Return (X, Y) of the center of cell containing provided text 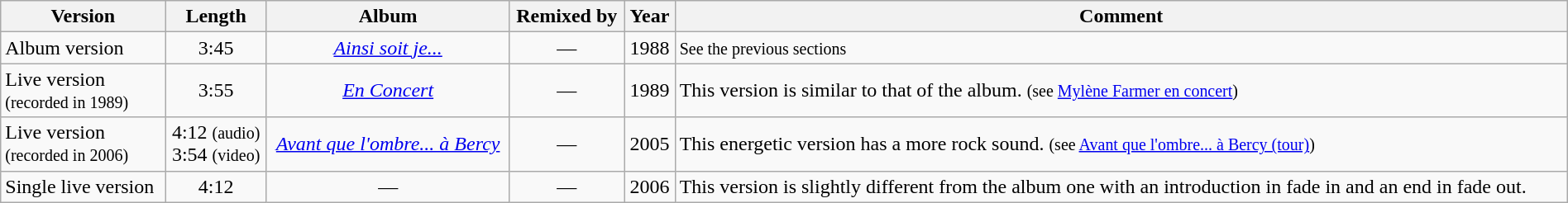
2005 (650, 144)
4:12 (216, 186)
This version is similar to that of the album. (see Mylène Farmer en concert) (1121, 91)
See the previous sections (1121, 48)
Live version (recorded in 2006) (83, 144)
Album (388, 17)
Version (83, 17)
1989 (650, 91)
Album version (83, 48)
This version is slightly different from the album one with an introduction in fade in and an end in fade out. (1121, 186)
3:55 (216, 91)
4:12 (audio) 3:54 (video) (216, 144)
En Concert (388, 91)
Length (216, 17)
Ainsi soit je... (388, 48)
This energetic version has a more rock sound. (see Avant que l'ombre... à Bercy (tour)) (1121, 144)
1988 (650, 48)
Comment (1121, 17)
2006 (650, 186)
Live version (recorded in 1989) (83, 91)
Avant que l'ombre... à Bercy (388, 144)
Year (650, 17)
Single live version (83, 186)
3:45 (216, 48)
Remixed by (567, 17)
